Locate the cell with the specified text and output its [X, Y] center coordinate. 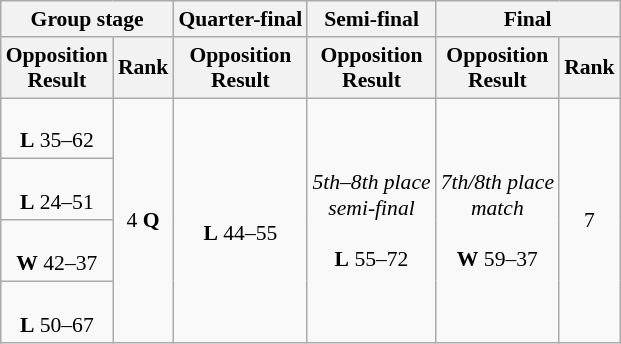
7th/8th placematchW 59–37 [498, 220]
Quarter-final [240, 19]
L 44–55 [240, 220]
L 35–62 [57, 128]
4 Q [144, 220]
Group stage [88, 19]
L 24–51 [57, 190]
W 42–37 [57, 250]
5th–8th placesemi-finalL 55–72 [371, 220]
7 [590, 220]
L 50–67 [57, 312]
Final [528, 19]
Semi-final [371, 19]
